For the text-containing cell, return its midpoint in (X, Y) coordinate format. 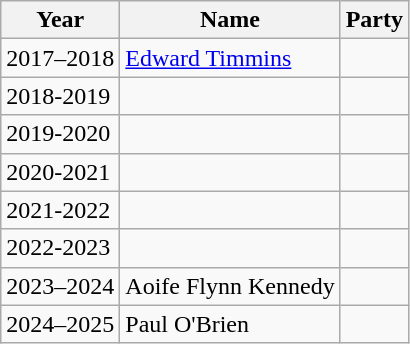
Party (374, 20)
2021-2022 (60, 210)
2018-2019 (60, 96)
2017–2018 (60, 58)
Paul O'Brien (230, 324)
2020-2021 (60, 172)
2022-2023 (60, 248)
Aoife Flynn Kennedy (230, 286)
Year (60, 20)
2019-2020 (60, 134)
Edward Timmins (230, 58)
Name (230, 20)
2024–2025 (60, 324)
2023–2024 (60, 286)
